Find where the given text appears and provide that cell's center as (X, Y) coordinate. 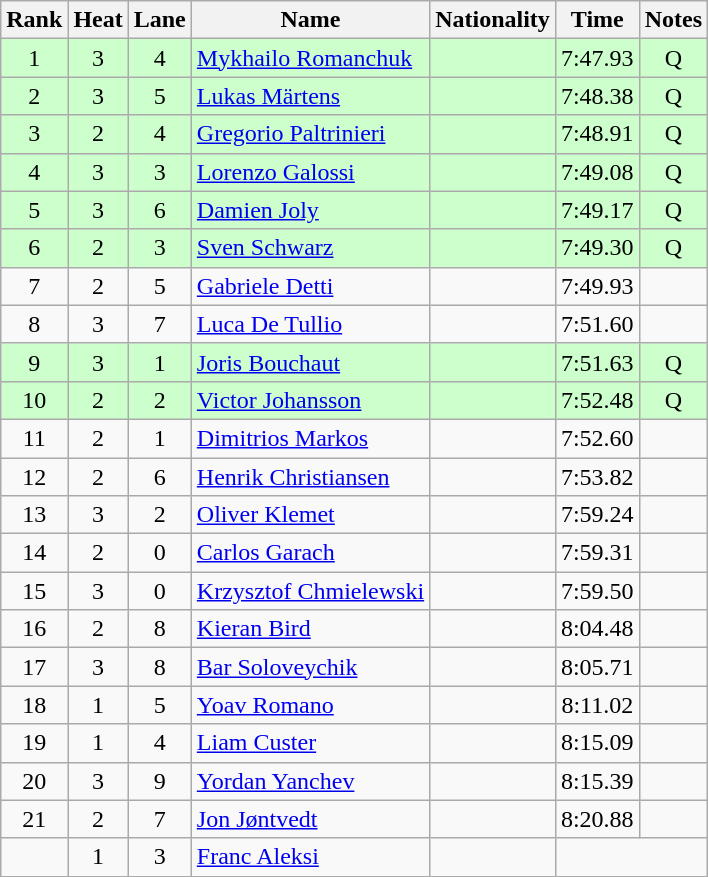
8:04.48 (597, 629)
8:20.88 (597, 819)
7:52.60 (597, 438)
Lane (160, 20)
7:59.50 (597, 591)
7:52.48 (597, 400)
Liam Custer (310, 743)
18 (34, 705)
Lorenzo Galossi (310, 172)
Rank (34, 20)
7:59.24 (597, 515)
7:53.82 (597, 477)
Luca De Tullio (310, 324)
10 (34, 400)
Notes (673, 20)
Damien Joly (310, 210)
16 (34, 629)
Mykhailo Romanchuk (310, 58)
Krzysztof Chmielewski (310, 591)
Joris Bouchaut (310, 362)
12 (34, 477)
7:49.30 (597, 248)
15 (34, 591)
7:48.91 (597, 134)
Gabriele Detti (310, 286)
Name (310, 20)
13 (34, 515)
Yordan Yanchev (310, 781)
7:59.31 (597, 553)
7:49.08 (597, 172)
Victor Johansson (310, 400)
17 (34, 667)
Dimitrios Markos (310, 438)
Jon Jøntvedt (310, 819)
8:15.39 (597, 781)
Yoav Romano (310, 705)
Gregorio Paltrinieri (310, 134)
Oliver Klemet (310, 515)
Heat (98, 20)
Nationality (493, 20)
7:49.17 (597, 210)
7:49.93 (597, 286)
Carlos Garach (310, 553)
Bar Soloveychik (310, 667)
21 (34, 819)
14 (34, 553)
Time (597, 20)
Henrik Christiansen (310, 477)
8:05.71 (597, 667)
Sven Schwarz (310, 248)
7:51.63 (597, 362)
19 (34, 743)
8:15.09 (597, 743)
7:47.93 (597, 58)
7:48.38 (597, 96)
20 (34, 781)
Franc Aleksi (310, 857)
11 (34, 438)
7:51.60 (597, 324)
Kieran Bird (310, 629)
Lukas Märtens (310, 96)
8:11.02 (597, 705)
